Return the (X, Y) coordinate for the center point of the cell that contains the specified text.  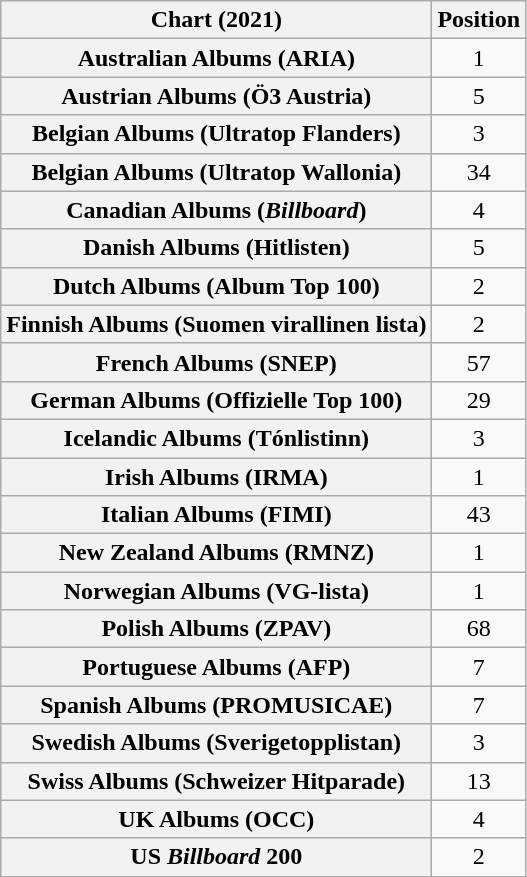
Austrian Albums (Ö3 Austria) (216, 96)
Irish Albums (IRMA) (216, 477)
French Albums (SNEP) (216, 362)
68 (479, 629)
Polish Albums (ZPAV) (216, 629)
Belgian Albums (Ultratop Flanders) (216, 134)
Position (479, 20)
Australian Albums (ARIA) (216, 58)
Finnish Albums (Suomen virallinen lista) (216, 324)
Spanish Albums (PROMUSICAE) (216, 705)
Portuguese Albums (AFP) (216, 667)
13 (479, 781)
Swedish Albums (Sverigetopplistan) (216, 743)
29 (479, 400)
Danish Albums (Hitlisten) (216, 248)
Norwegian Albums (VG-lista) (216, 591)
43 (479, 515)
Swiss Albums (Schweizer Hitparade) (216, 781)
Canadian Albums (Billboard) (216, 210)
US Billboard 200 (216, 857)
Icelandic Albums (Tónlistinn) (216, 438)
Italian Albums (FIMI) (216, 515)
57 (479, 362)
Chart (2021) (216, 20)
New Zealand Albums (RMNZ) (216, 553)
Dutch Albums (Album Top 100) (216, 286)
Belgian Albums (Ultratop Wallonia) (216, 172)
UK Albums (OCC) (216, 819)
34 (479, 172)
German Albums (Offizielle Top 100) (216, 400)
